For the text-containing cell, return its midpoint in (X, Y) coordinate format. 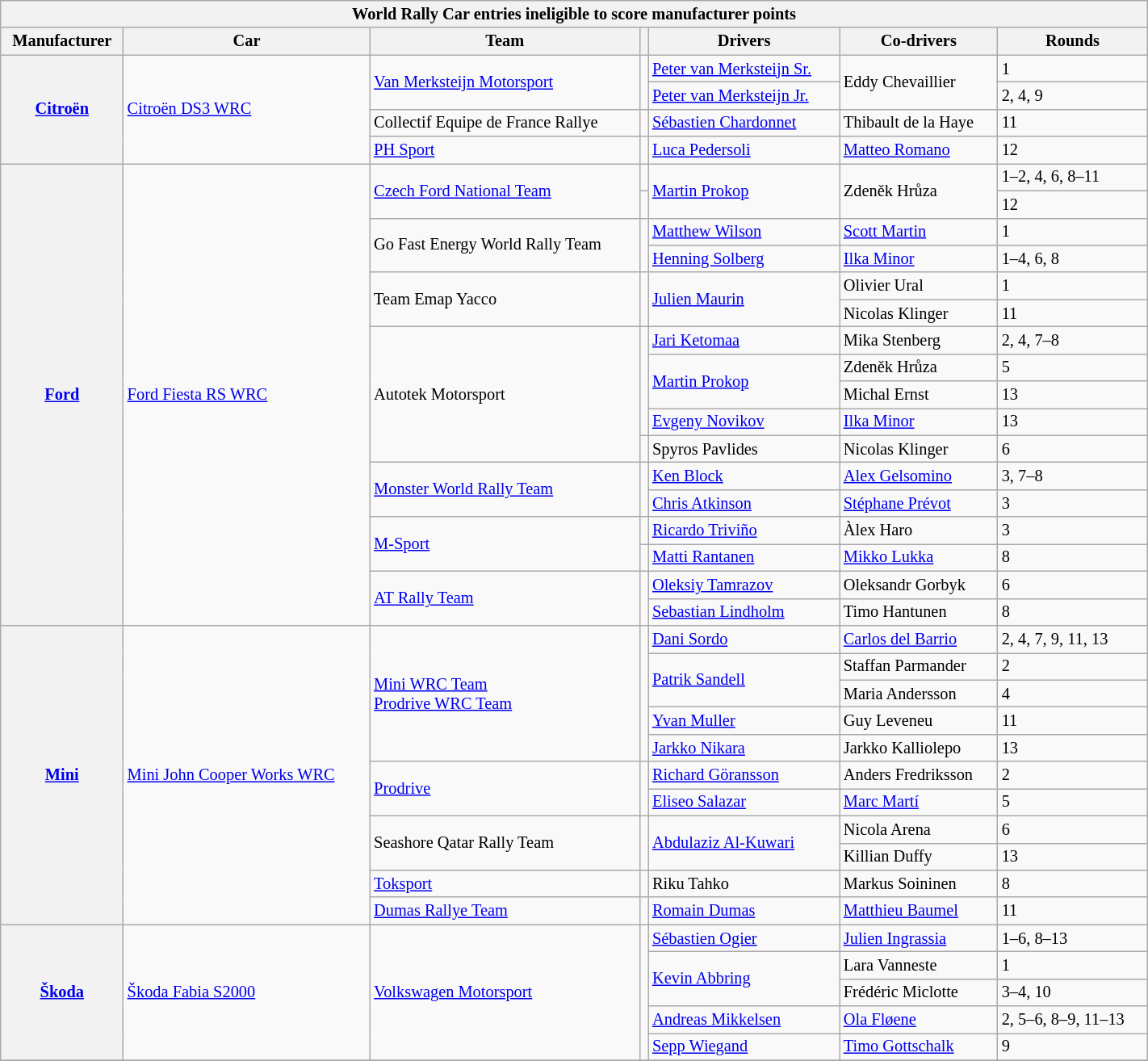
Patrik Sandell (744, 680)
Eddy Chevaillier (919, 82)
Dani Sordo (744, 639)
Mini John Cooper Works WRC (247, 774)
Sebastian Lindholm (744, 612)
Matthew Wilson (744, 232)
9 (1072, 1046)
Staffan Parmander (919, 666)
Sébastien Chardonnet (744, 123)
Collectif Equipe de France Rallye (505, 123)
Eliseo Salazar (744, 802)
Prodrive (505, 788)
Peter van Merksteijn Jr. (744, 95)
Frédéric Miclotte (919, 992)
1–6, 8–13 (1072, 938)
Ola Fløene (919, 1020)
Sébastien Ogier (744, 938)
Jarkko Nikara (744, 748)
Richard Göransson (744, 775)
Czech Ford National Team (505, 191)
Mini (62, 774)
2, 4, 9 (1072, 95)
Manufacturer (62, 41)
3, 7–8 (1072, 476)
1–4, 6, 8 (1072, 258)
AT Rally Team (505, 598)
Go Fast Energy World Rally Team (505, 245)
Team Emap Yacco (505, 299)
Olivier Ural (919, 286)
Yvan Muller (744, 720)
Julien Maurin (744, 299)
Romain Dumas (744, 911)
Team (505, 41)
Carlos del Barrio (919, 639)
4 (1072, 694)
Henning Solberg (744, 258)
Mika Stenberg (919, 340)
Matthieu Baumel (919, 911)
PH Sport (505, 150)
Kevin Abbring (744, 979)
Matti Rantanen (744, 557)
Evgeny Novikov (744, 421)
3–4, 10 (1072, 992)
Dumas Rallye Team (505, 911)
Škoda (62, 992)
Guy Leveneu (919, 720)
Luca Pedersoli (744, 150)
Citroën DS3 WRC (247, 110)
Oleksiy Tamrazov (744, 585)
Citroën (62, 110)
Peter van Merksteijn Sr. (744, 69)
Jarkko Kalliolepo (919, 748)
Riku Tahko (744, 883)
Abdulaziz Al-Kuwari (744, 843)
Seashore Qatar Rally Team (505, 843)
Anders Fredriksson (919, 775)
Chris Atkinson (744, 503)
Thibault de la Haye (919, 123)
Timo Gottschalk (919, 1046)
1–2, 4, 6, 8–11 (1072, 177)
Jari Ketomaa (744, 340)
Alex Gelsomino (919, 476)
Volkswagen Motorsport (505, 992)
Toksport (505, 883)
Killian Duffy (919, 857)
Van Merksteijn Motorsport (505, 82)
2, 4, 7, 9, 11, 13 (1072, 639)
Marc Martí (919, 802)
Timo Hantunen (919, 612)
2, 5–6, 8–9, 11–13 (1072, 1020)
Mikko Lukka (919, 557)
Ford (62, 394)
Ken Block (744, 476)
World Rally Car entries ineligible to score manufacturer points (574, 14)
Scott Martin (919, 232)
Autotek Motorsport (505, 394)
Oleksandr Gorbyk (919, 585)
Car (247, 41)
Ford Fiesta RS WRC (247, 394)
Lara Vanneste (919, 965)
Nicola Arena (919, 829)
Michal Ernst (919, 395)
Drivers (744, 41)
Spyros Pavlides (744, 449)
Stéphane Prévot (919, 503)
2, 4, 7–8 (1072, 340)
M-Sport (505, 544)
Matteo Romano (919, 150)
Maria Andersson (919, 694)
Sepp Wiegand (744, 1046)
Andreas Mikkelsen (744, 1020)
Monster World Rally Team (505, 489)
Rounds (1072, 41)
Ricardo Triviño (744, 530)
Julien Ingrassia (919, 938)
Mini WRC Team Prodrive WRC Team (505, 693)
Co-drivers (919, 41)
Àlex Haro (919, 530)
Markus Soininen (919, 883)
Škoda Fabia S2000 (247, 992)
